Scan for the cell matching the given text and deliver its (X, Y) coordinate at center. 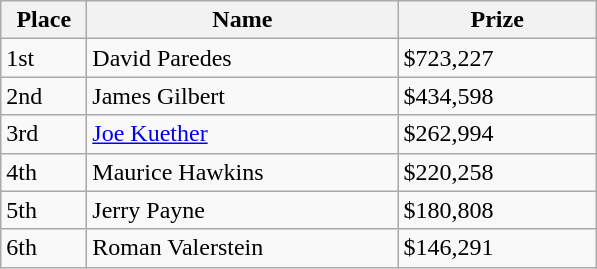
3rd (44, 134)
Roman Valerstein (242, 248)
David Paredes (242, 58)
$723,227 (498, 58)
4th (44, 172)
5th (44, 210)
Maurice Hawkins (242, 172)
James Gilbert (242, 96)
Prize (498, 20)
Place (44, 20)
Joe Kuether (242, 134)
$146,291 (498, 248)
1st (44, 58)
Jerry Payne (242, 210)
2nd (44, 96)
$262,994 (498, 134)
Name (242, 20)
$180,808 (498, 210)
6th (44, 248)
$220,258 (498, 172)
$434,598 (498, 96)
